Provide the (X, Y) coordinate of the cell's center where the given text is located.  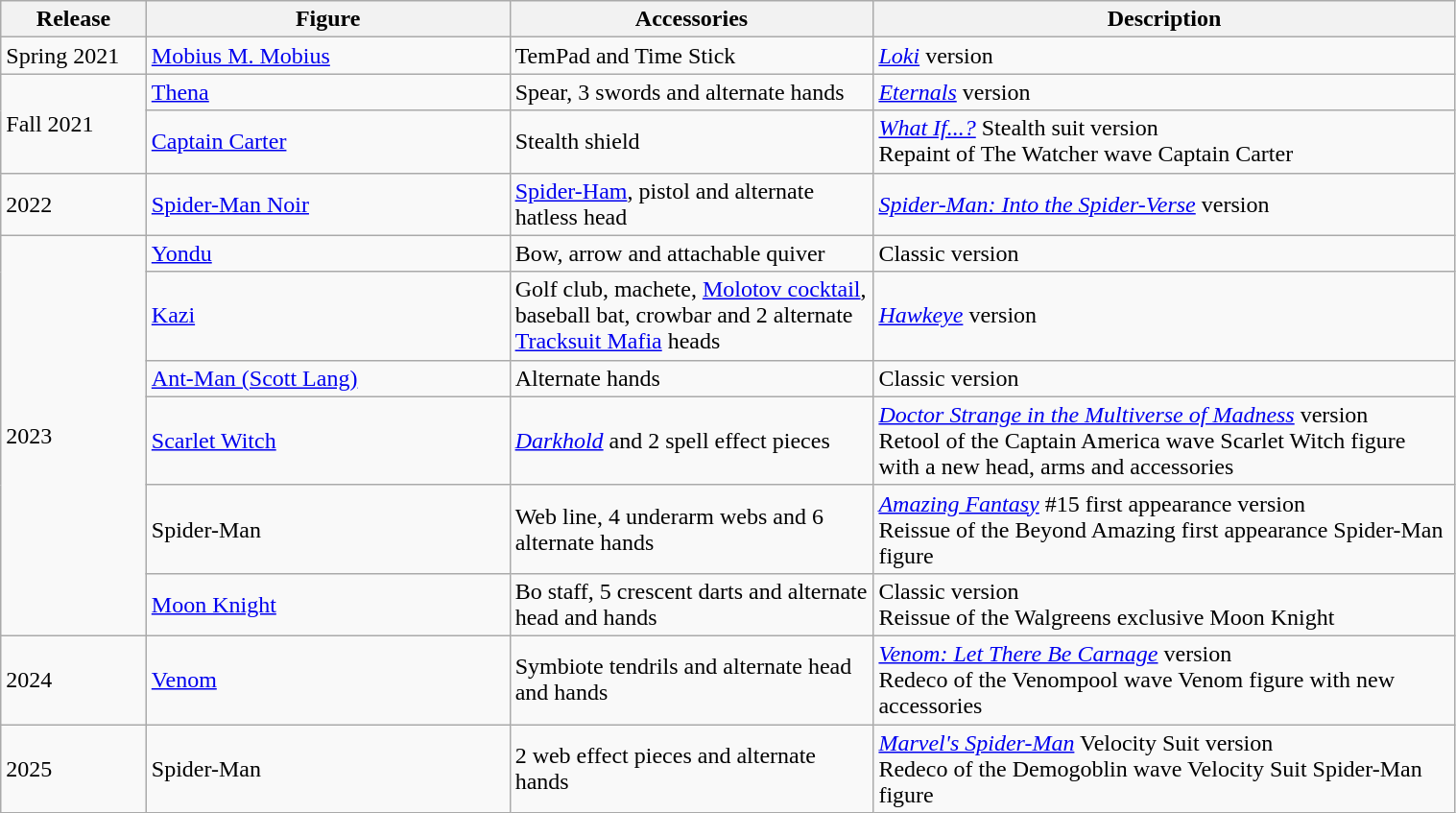
2024 (74, 680)
Spider-Man Noir (328, 203)
Yondu (328, 253)
Accessories (691, 19)
Figure (328, 19)
Mobius M. Mobius (328, 56)
Spring 2021 (74, 56)
2022 (74, 203)
Bo staff, 5 crescent darts and alternate head and hands (691, 605)
Bow, arrow and attachable quiver (691, 253)
Thena (328, 92)
Hawkeye version (1164, 316)
Doctor Strange in the Multiverse of Madness versionRetool of the Captain America wave Scarlet Witch figure with a new head, arms and accessories (1164, 441)
What If...? Stealth suit versionRepaint of The Watcher wave Captain Carter (1164, 142)
Symbiote tendrils and alternate head and hands (691, 680)
Scarlet Witch (328, 441)
Darkhold and 2 spell effect pieces (691, 441)
Fall 2021 (74, 123)
2 web effect pieces and alternate hands (691, 768)
2023 (74, 436)
Kazi (328, 316)
Venom: Let There Be Carnage versionRedeco of the Venompool wave Venom figure with new accessories (1164, 680)
Release (74, 19)
Venom (328, 680)
Classic versionReissue of the Walgreens exclusive Moon Knight (1164, 605)
Marvel's Spider-Man Velocity Suit version Redeco of the Demogoblin wave Velocity Suit Spider-Man figure (1164, 768)
Golf club, machete, Molotov cocktail, baseball bat, crowbar and 2 alternate Tracksuit Mafia heads (691, 316)
Captain Carter (328, 142)
Alternate hands (691, 378)
Amazing Fantasy #15 first appearance versionReissue of the Beyond Amazing first appearance Spider-Man figure (1164, 529)
Web line, 4 underarm webs and 6 alternate hands (691, 529)
Stealth shield (691, 142)
Spear, 3 swords and alternate hands (691, 92)
Spider-Ham, pistol and alternate hatless head (691, 203)
Spider-Man: Into the Spider-Verse version (1164, 203)
2025 (74, 768)
Description (1164, 19)
Moon Knight (328, 605)
TemPad and Time Stick (691, 56)
Loki version (1164, 56)
Eternals version (1164, 92)
Ant-Man (Scott Lang) (328, 378)
